Pinpoint the cell where the given text exists, returning its [x, y] midpoint coordinate. 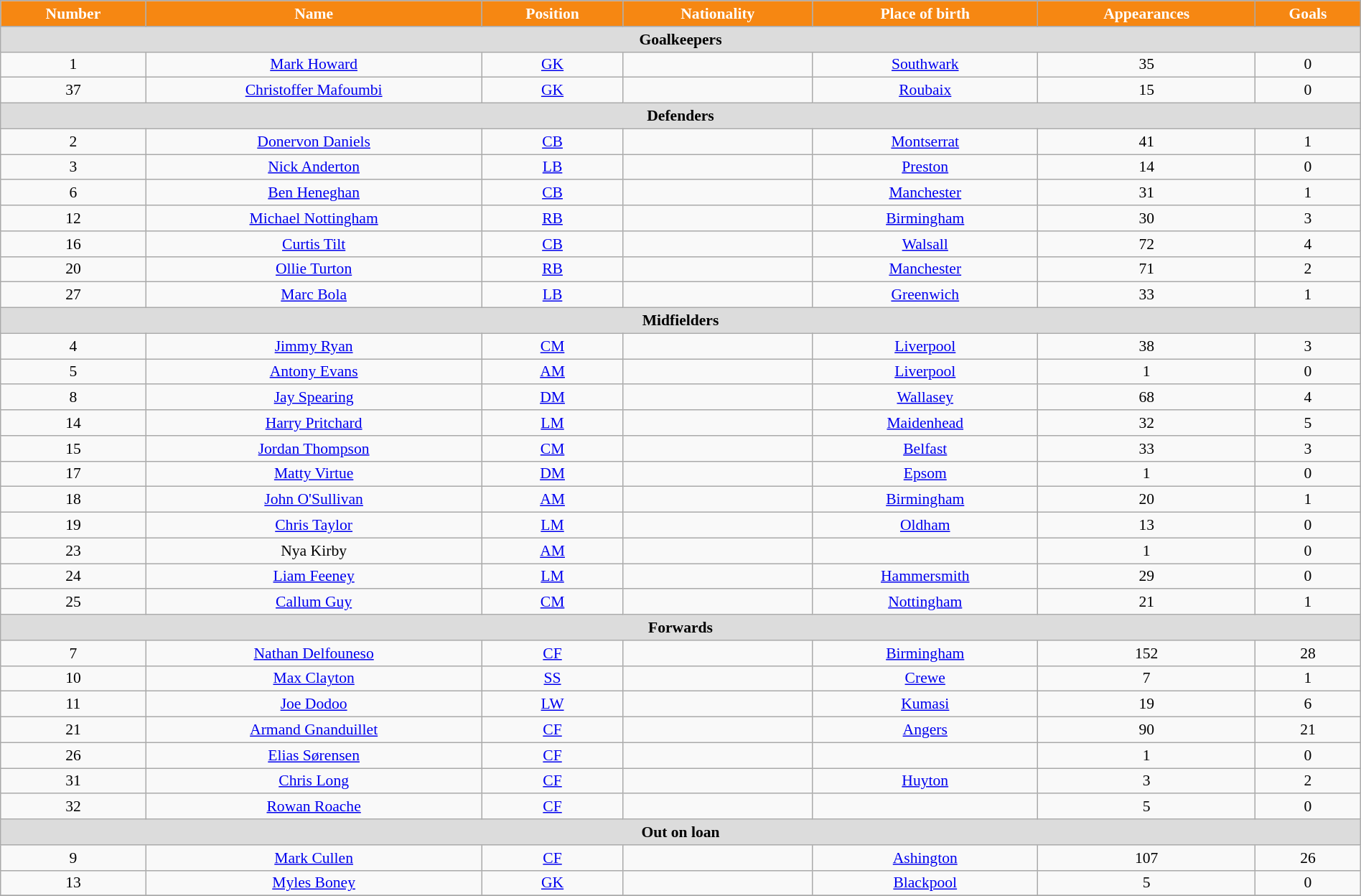
Epsom [925, 474]
Curtis Tilt [314, 244]
Place of birth [925, 14]
Joe Dodoo [314, 704]
Number [73, 14]
Jimmy Ryan [314, 346]
10 [73, 678]
Appearances [1147, 14]
90 [1147, 730]
Max Clayton [314, 678]
29 [1147, 577]
Defenders [680, 116]
25 [73, 602]
Jordan Thompson [314, 449]
Elias Sørensen [314, 755]
Liam Feeney [314, 577]
28 [1308, 653]
30 [1147, 218]
Out on loan [680, 832]
Ashington [925, 858]
Belfast [925, 449]
38 [1147, 346]
8 [73, 398]
24 [73, 577]
18 [73, 500]
Position [553, 14]
Chris Long [314, 781]
152 [1147, 653]
Greenwich [925, 295]
Southwark [925, 65]
72 [1147, 244]
23 [73, 551]
Rowan Roache [314, 807]
12 [73, 218]
Angers [925, 730]
Montserrat [925, 141]
Antony Evans [314, 372]
37 [73, 90]
Hammersmith [925, 577]
Oldham [925, 526]
Mark Cullen [314, 858]
Callum Guy [314, 602]
Donervon Daniels [314, 141]
Wallasey [925, 398]
Michael Nottingham [314, 218]
SS [553, 678]
Roubaix [925, 90]
Ben Heneghan [314, 193]
41 [1147, 141]
Nathan Delfouneso [314, 653]
Nationality [718, 14]
LW [553, 704]
9 [73, 858]
Harry Pritchard [314, 423]
Nick Anderton [314, 167]
Maidenhead [925, 423]
Walsall [925, 244]
Forwards [680, 627]
Matty Virtue [314, 474]
68 [1147, 398]
Nottingham [925, 602]
11 [73, 704]
35 [1147, 65]
Ollie Turton [314, 269]
107 [1147, 858]
Midfielders [680, 321]
Chris Taylor [314, 526]
Goalkeepers [680, 39]
Myles Boney [314, 883]
Jay Spearing [314, 398]
Mark Howard [314, 65]
John O'Sullivan [314, 500]
17 [73, 474]
Nya Kirby [314, 551]
Marc Bola [314, 295]
Kumasi [925, 704]
Huyton [925, 781]
16 [73, 244]
Christoffer Mafoumbi [314, 90]
71 [1147, 269]
Goals [1308, 14]
27 [73, 295]
Name [314, 14]
Blackpool [925, 883]
Armand Gnanduillet [314, 730]
Crewe [925, 678]
Preston [925, 167]
